Output the (X, Y) coordinate of the center of the cell containing the given text.  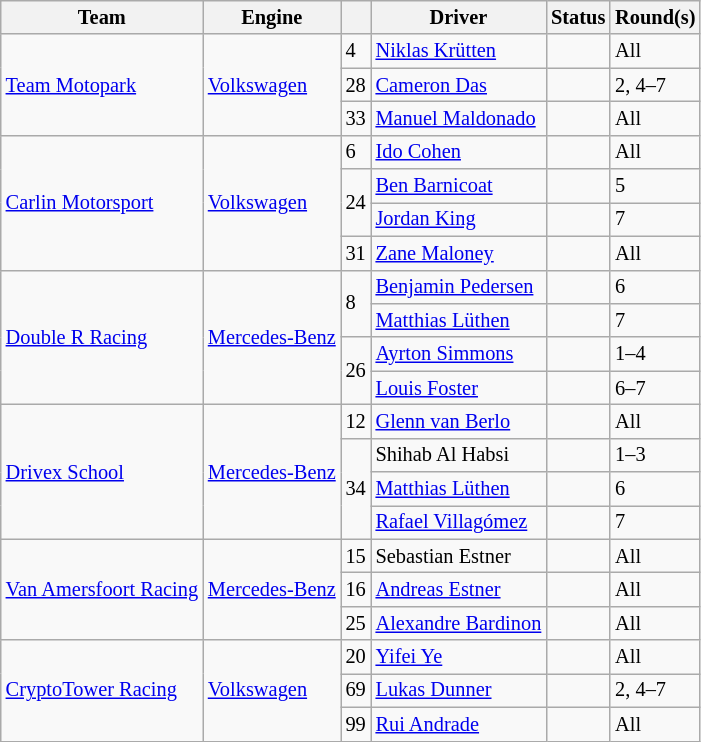
Benjamin Pedersen (459, 287)
Shihab Al Habsi (459, 455)
Alexandre Bardinon (459, 623)
99 (356, 724)
1–3 (655, 455)
Team (102, 17)
Rui Andrade (459, 724)
Double R Racing (102, 338)
28 (356, 85)
8 (356, 304)
Ayrton Simmons (459, 354)
Team Motopark (102, 84)
Drivex School (102, 472)
Ido Cohen (459, 152)
Louis Foster (459, 388)
69 (356, 690)
Yifei Ye (459, 657)
20 (356, 657)
Engine (272, 17)
4 (356, 51)
33 (356, 118)
Van Amersfoort Racing (102, 590)
12 (356, 421)
CryptoTower Racing (102, 690)
Ben Barnicoat (459, 186)
24 (356, 202)
Rafael Villagómez (459, 522)
Round(s) (655, 17)
15 (356, 556)
Carlin Motorsport (102, 202)
Cameron Das (459, 85)
Driver (459, 17)
Andreas Estner (459, 589)
5 (655, 186)
Zane Maloney (459, 253)
1–4 (655, 354)
6–7 (655, 388)
25 (356, 623)
Glenn van Berlo (459, 421)
16 (356, 589)
Lukas Dunner (459, 690)
Manuel Maldonado (459, 118)
Sebastian Estner (459, 556)
26 (356, 370)
Jordan King (459, 219)
Status (578, 17)
Niklas Krütten (459, 51)
31 (356, 253)
34 (356, 488)
